Pinpoint the cell where the given text exists, returning its [X, Y] midpoint coordinate. 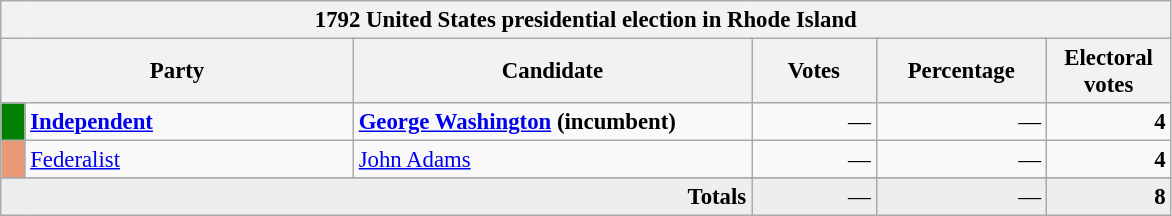
1792 United States presidential election in Rhode Island [586, 20]
Votes [814, 72]
Party [178, 72]
John Adams [552, 160]
Electoral votes [1108, 72]
8 [1108, 197]
Federalist [189, 160]
Percentage [961, 72]
George Washington (incumbent) [552, 122]
Totals [376, 197]
Candidate [552, 72]
Independent [189, 122]
